Detect which cell encompasses the target text, then output its (X, Y) center coordinate. 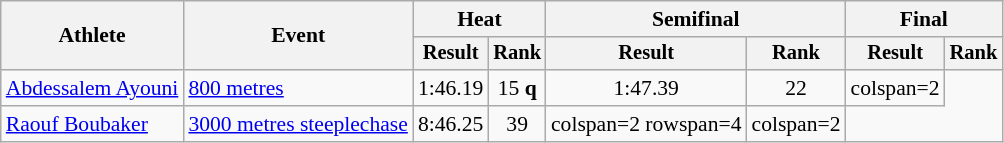
3000 metres steeplechase (298, 124)
22 (796, 88)
Final (924, 19)
800 metres (298, 88)
colspan=2 rowspan=4 (646, 124)
Semifinal (696, 19)
Athlete (92, 36)
Abdessalem Ayouni (92, 88)
1:47.39 (646, 88)
39 (517, 124)
Event (298, 36)
Heat (480, 19)
Raouf Boubaker (92, 124)
15 q (517, 88)
1:46.19 (450, 88)
8:46.25 (450, 124)
